Provide the (x, y) coordinate of the cell's center where the given text is located.  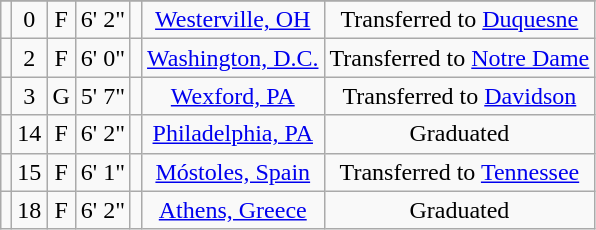
15 (30, 172)
6' 1" (102, 172)
Transferred to Davidson (460, 96)
G (61, 96)
Transferred to Duquesne (460, 20)
Athens, Greece (233, 210)
14 (30, 134)
Philadelphia, PA (233, 134)
Westerville, OH (233, 20)
Transferred to Notre Dame (460, 58)
Móstoles, Spain (233, 172)
3 (30, 96)
18 (30, 210)
0 (30, 20)
Washington, D.C. (233, 58)
6' 0" (102, 58)
Wexford, PA (233, 96)
Transferred to Tennessee (460, 172)
2 (30, 58)
5' 7" (102, 96)
